Search for the cell housing the specified text and yield its [x, y] center coordinate. 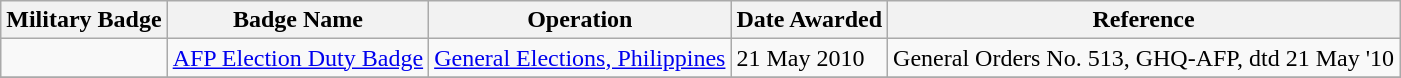
General Elections, Philippines [580, 58]
AFP Election Duty Badge [298, 58]
Date Awarded [810, 20]
Operation [580, 20]
Military Badge [84, 20]
General Orders No. 513, GHQ-AFP, dtd 21 May '10 [1144, 58]
Badge Name [298, 20]
21 May 2010 [810, 58]
Reference [1144, 20]
